Scan for the cell matching the given text and deliver its [x, y] coordinate at center. 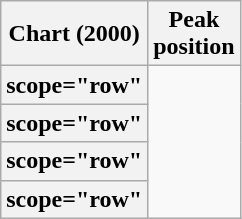
Chart (2000) [74, 34]
Peakposition [194, 34]
